Find where the given text appears and provide that cell's center as [X, Y] coordinate. 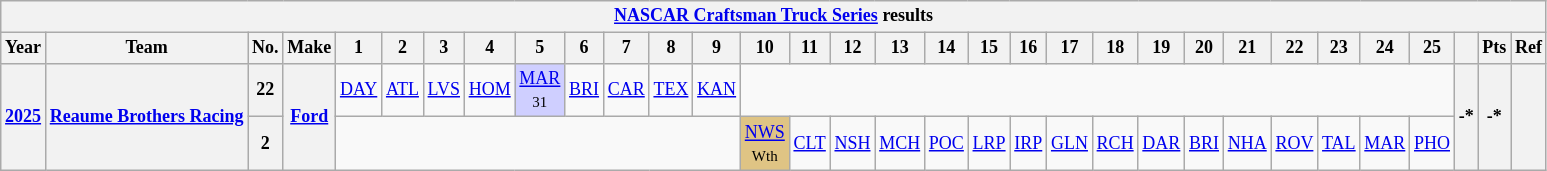
No. [266, 48]
4 [490, 48]
18 [1115, 48]
NSH [852, 144]
PHO [1432, 144]
20 [1204, 48]
RCH [1115, 144]
7 [626, 48]
ATL [403, 90]
NASCAR Craftsman Truck Series results [774, 16]
DAY [359, 90]
13 [900, 48]
TEX [671, 90]
TAL [1339, 144]
10 [764, 48]
25 [1432, 48]
KAN [717, 90]
12 [852, 48]
IRP [1028, 144]
LVS [444, 90]
MAR31 [540, 90]
LRP [989, 144]
CLT [810, 144]
Reaume Brothers Racing [146, 116]
6 [584, 48]
14 [947, 48]
16 [1028, 48]
HOM [490, 90]
3 [444, 48]
23 [1339, 48]
NWSWth [764, 144]
11 [810, 48]
Ref [1529, 48]
POC [947, 144]
DAR [1162, 144]
ROV [1294, 144]
17 [1070, 48]
GLN [1070, 144]
19 [1162, 48]
Year [24, 48]
15 [989, 48]
1 [359, 48]
8 [671, 48]
Pts [1494, 48]
NHA [1247, 144]
9 [717, 48]
MCH [900, 144]
Ford [310, 116]
MAR [1385, 144]
21 [1247, 48]
Make [310, 48]
Team [146, 48]
24 [1385, 48]
5 [540, 48]
CAR [626, 90]
2025 [24, 116]
